Identify which cell holds the provided text, then report its [x, y] central coordinate. 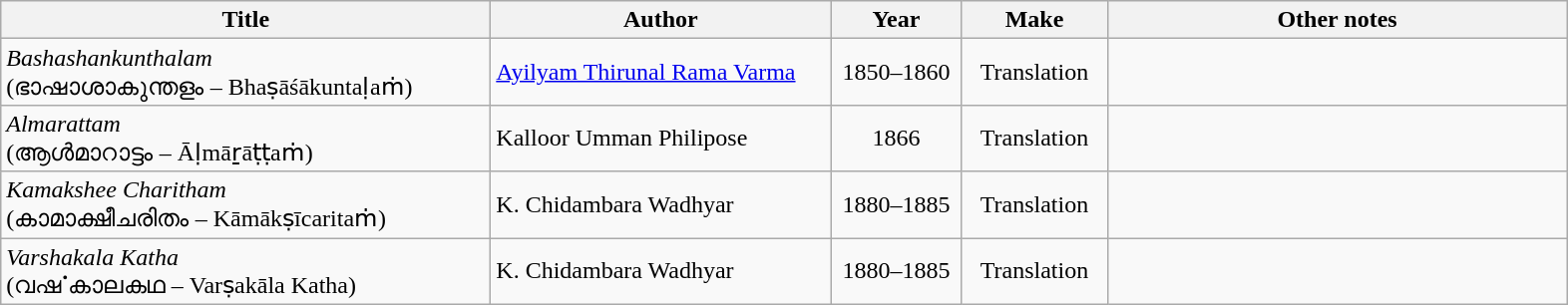
Kamakshee Charitham(കാമാക്ഷീചരിതം – Kāmākṣīcaritaṁ) [245, 205]
1866 [896, 138]
Varshakala Katha(വൎഷകാലകഥ – Varṣakāla Katha) [245, 271]
Other notes [1337, 20]
Kalloor Umman Philipose [660, 138]
Author [660, 20]
Make [1034, 20]
Almarattam(ആൾമാറാട്ടം – Āḷmāṟāṭṭaṁ) [245, 138]
1850–1860 [896, 72]
Ayilyam Thirunal Rama Varma [660, 72]
Title [245, 20]
Bashashankunthalam(ഭാഷാശാകുന്തളം – Bhaṣāśākuntaḷaṁ) [245, 72]
Year [896, 20]
